Extract the (x, y) coordinate from the center of the cell holding the provided text.  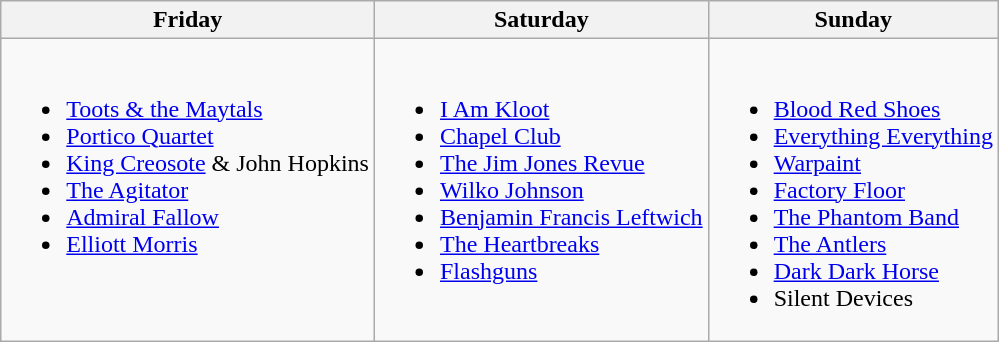
Friday (188, 20)
I Am KlootChapel ClubThe Jim Jones RevueWilko JohnsonBenjamin Francis LeftwichThe HeartbreaksFlashguns (541, 190)
Saturday (541, 20)
Toots & the MaytalsPortico QuartetKing Creosote & John HopkinsThe AgitatorAdmiral FallowElliott Morris (188, 190)
Sunday (853, 20)
Blood Red ShoesEverything EverythingWarpaintFactory FloorThe Phantom BandThe AntlersDark Dark HorseSilent Devices (853, 190)
